From the cell containing the given text, extract its center point as (x, y) coordinate. 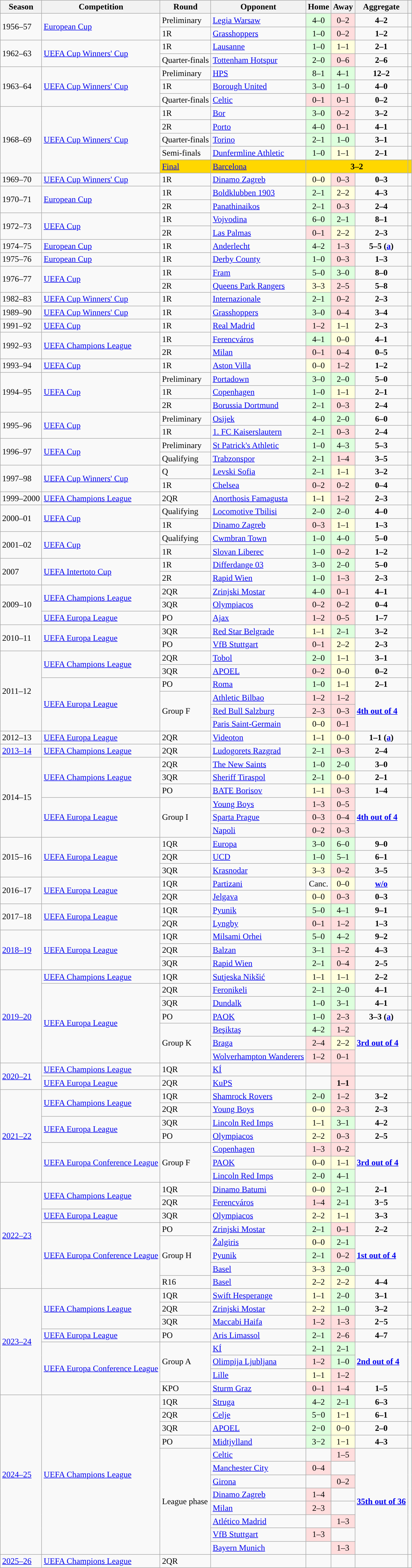
Anderlecht (258, 246)
Torino (258, 140)
Videoton (258, 737)
4–7 (381, 1335)
Žalgiris (258, 1242)
2000–01 (21, 518)
Final (186, 166)
1994–95 (21, 392)
Dinamo Batumi (258, 1189)
w/o (381, 884)
3−2 (319, 1442)
2−5 (381, 1322)
Group H (186, 1256)
Girona (258, 1481)
2013–14 (21, 751)
Cwmbran Town (258, 538)
Jelgava (258, 897)
2017–18 (21, 917)
Paris Saint-Germain (258, 724)
Internazionale (258, 299)
1–1 (a) (381, 737)
Barcelona (258, 166)
1972–73 (21, 226)
8–0 (381, 273)
1. FC Kaiserslautern (258, 432)
2009–10 (21, 605)
Levski Sofia (258, 472)
5−0 (319, 1415)
Slovan Liberec (258, 551)
Semi-finals (186, 153)
Boldklubben 1903 (258, 193)
Round (186, 7)
Maccabi Haifa (258, 1322)
5–3 (381, 445)
Sturm Graz (258, 1388)
4–4 (381, 1282)
1995–96 (21, 425)
2010–11 (21, 638)
1968–69 (21, 140)
Home (319, 7)
Red Star Belgrade (258, 631)
Atlético Madrid (258, 1521)
Group K (186, 1043)
5–8 (381, 286)
Beşiktaş (258, 1030)
Aggregate (381, 7)
Differdange 03 (258, 565)
Las Palmas (258, 233)
Midtjylland (258, 1442)
3–3 (a) (381, 1017)
1969–70 (21, 180)
Sutjeska Nikšić (258, 976)
Dundalk (258, 1003)
9–0 (381, 844)
1999–2000 (21, 498)
2019–20 (21, 1016)
1962–63 (21, 53)
Canc. (319, 884)
BATE Borisov (258, 790)
Portadown (258, 379)
Panathinaikos (258, 206)
Krasnodar (258, 870)
9–2 (381, 937)
Lausanne (258, 47)
2024–25 (21, 1475)
2023–24 (21, 1342)
Vojvodina (258, 220)
Opponent (258, 7)
Locomotive Tbilisi (258, 512)
Away (343, 7)
2007 (21, 571)
Wolverhampton Wanderers (258, 1056)
Borussia Dortmund (258, 406)
Chelsea (258, 485)
Olimpija Ljubljana (258, 1362)
Borough United (258, 87)
Q (186, 472)
Real Madrid (258, 326)
5–1 (343, 857)
1975–76 (21, 259)
1st out of 4 (381, 1256)
5–5 (a) (381, 246)
Tobol (258, 658)
KPO (186, 1388)
R16 (186, 1282)
Sheriff Tiraspol (258, 777)
Struga (258, 1402)
6–3 (381, 1402)
Aston Villa (258, 365)
Derby County (258, 259)
Competition (101, 7)
1993–94 (21, 365)
0−0 (343, 1428)
League phase (186, 1501)
Fram (258, 273)
2021–22 (21, 1136)
Dunfermline Athletic (258, 153)
Swift Hesperange (258, 1295)
Balzan (258, 950)
KuPS (258, 1083)
0–6 (343, 60)
2015–16 (21, 857)
1989–90 (21, 312)
Roma (258, 684)
The New Saints (258, 764)
2014–15 (21, 797)
Bayern Munich (258, 1548)
2nd out of 4 (381, 1362)
Queens Park Rangers (258, 286)
Europa (258, 844)
Milsami Orhei (258, 937)
Napoli (258, 831)
Lyngby (258, 923)
3−5 (381, 1202)
2011–12 (21, 691)
Feronikeli (258, 990)
2−0 (319, 1428)
1963–64 (21, 87)
Shamrock Rovers (258, 1096)
Braga (258, 1043)
St Patrick's Athletic (258, 445)
Sparta Prague (258, 817)
1997–98 (21, 478)
1976–77 (21, 279)
1–7 (381, 618)
1992–93 (21, 345)
Porto (258, 126)
Partizani (258, 884)
2001–02 (21, 545)
Anorthosis Famagusta (258, 498)
2012–13 (21, 737)
2016–17 (21, 890)
2025–26 (21, 1561)
Legia Warsaw (258, 20)
1974–75 (21, 246)
12–2 (381, 73)
Lille (258, 1375)
Season (21, 7)
Bor (258, 113)
Aris Limassol (258, 1335)
Ajax (258, 618)
1991–92 (21, 326)
3–4 (381, 312)
1970–71 (21, 200)
2022–23 (21, 1235)
Ludogorets Razgrad (258, 751)
UCD (258, 857)
Celje (258, 1415)
Athletic Bilbao (258, 698)
HPS (258, 73)
UEFA Intertoto Cup (101, 571)
2018–19 (21, 950)
1956–57 (21, 27)
Trabzonspor (258, 459)
9–1 (381, 910)
2020–21 (21, 1076)
Group I (186, 817)
Group A (186, 1362)
1996–97 (21, 452)
Osijek (258, 419)
Tottenham Hotspur (258, 60)
Manchester City (258, 1468)
1982–83 (21, 299)
35th out of 36 (381, 1501)
Red Bull Salzburg (258, 711)
